Find where the given text appears and provide that cell's center as (X, Y) coordinate. 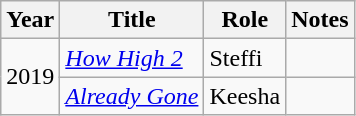
Year (30, 20)
Keesha (245, 96)
How High 2 (132, 58)
Title (132, 20)
Steffi (245, 58)
2019 (30, 77)
Already Gone (132, 96)
Role (245, 20)
Notes (320, 20)
